Return the (x, y) coordinate for the center point of the cell that contains the specified text.  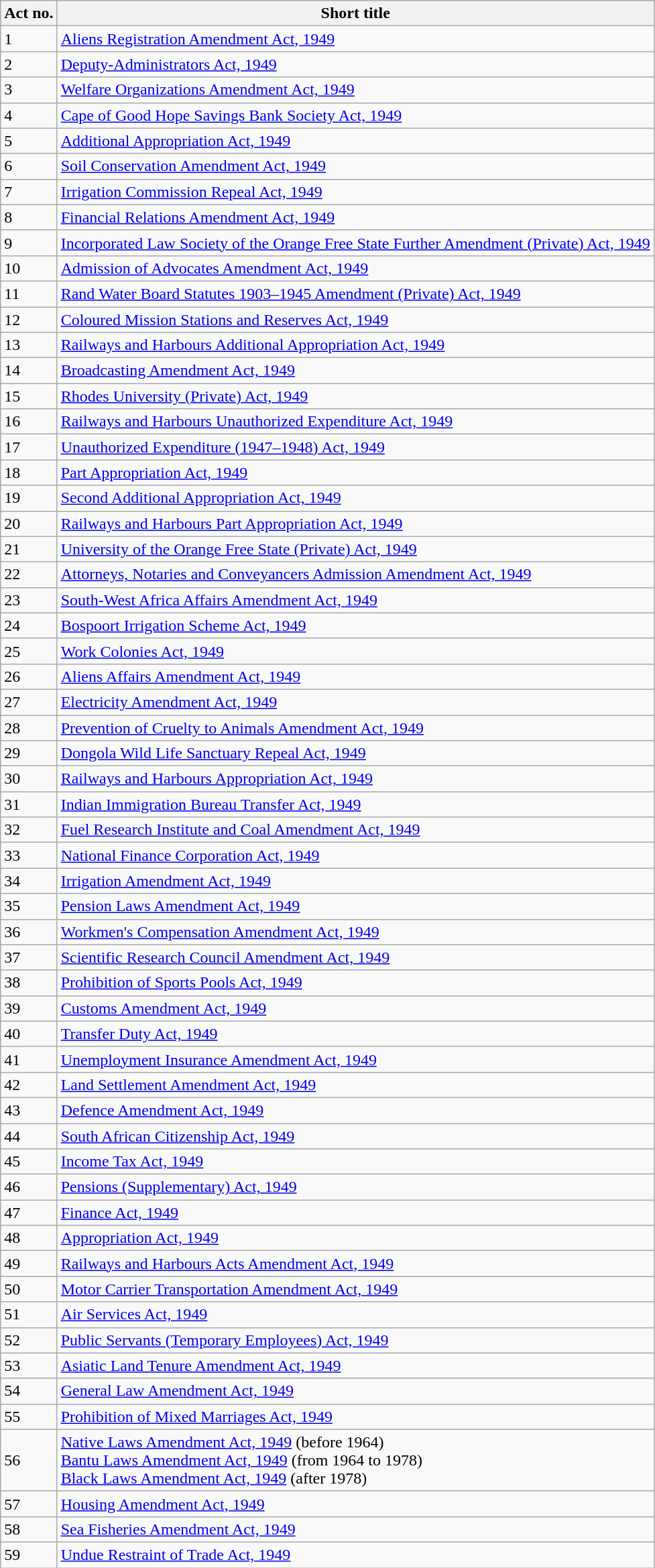
Admission of Advocates Amendment Act, 1949 (355, 268)
Sea Fisheries Amendment Act, 1949 (355, 1529)
12 (29, 320)
Prohibition of Sports Pools Act, 1949 (355, 983)
Workmen's Compensation Amendment Act, 1949 (355, 932)
53 (29, 1366)
Soil Conservation Amendment Act, 1949 (355, 166)
Rhodes University (Private) Act, 1949 (355, 396)
Cape of Good Hope Savings Bank Society Act, 1949 (355, 115)
Dongola Wild Life Sanctuary Repeal Act, 1949 (355, 753)
Part Appropriation Act, 1949 (355, 473)
49 (29, 1264)
13 (29, 345)
23 (29, 600)
Incorporated Law Society of the Orange Free State Further Amendment (Private) Act, 1949 (355, 243)
Aliens Affairs Amendment Act, 1949 (355, 676)
5 (29, 141)
Financial Relations Amendment Act, 1949 (355, 217)
45 (29, 1162)
Motor Carrier Transportation Amendment Act, 1949 (355, 1289)
Railways and Harbours Additional Appropriation Act, 1949 (355, 345)
3 (29, 90)
32 (29, 830)
40 (29, 1034)
Rand Water Board Statutes 1903–1945 Amendment (Private) Act, 1949 (355, 294)
Prohibition of Mixed Marriages Act, 1949 (355, 1416)
Unemployment Insurance Amendment Act, 1949 (355, 1059)
Income Tax Act, 1949 (355, 1162)
37 (29, 957)
28 (29, 727)
9 (29, 243)
39 (29, 1008)
46 (29, 1187)
35 (29, 906)
15 (29, 396)
Housing Amendment Act, 1949 (355, 1504)
Act no. (29, 13)
Pensions (Supplementary) Act, 1949 (355, 1187)
30 (29, 779)
14 (29, 371)
43 (29, 1110)
Short title (355, 13)
22 (29, 575)
Bospoort Irrigation Scheme Act, 1949 (355, 625)
University of the Orange Free State (Private) Act, 1949 (355, 549)
South African Citizenship Act, 1949 (355, 1136)
42 (29, 1085)
54 (29, 1391)
48 (29, 1238)
10 (29, 268)
56 (29, 1460)
Finance Act, 1949 (355, 1213)
Additional Appropriation Act, 1949 (355, 141)
8 (29, 217)
34 (29, 881)
20 (29, 524)
52 (29, 1340)
38 (29, 983)
Deputy-Administrators Act, 1949 (355, 64)
50 (29, 1289)
51 (29, 1315)
55 (29, 1416)
Prevention of Cruelty to Animals Amendment Act, 1949 (355, 727)
11 (29, 294)
Work Colonies Act, 1949 (355, 651)
29 (29, 753)
Irrigation Commission Repeal Act, 1949 (355, 192)
4 (29, 115)
Coloured Mission Stations and Reserves Act, 1949 (355, 320)
Scientific Research Council Amendment Act, 1949 (355, 957)
25 (29, 651)
18 (29, 473)
Welfare Organizations Amendment Act, 1949 (355, 90)
26 (29, 676)
24 (29, 625)
South-West Africa Affairs Amendment Act, 1949 (355, 600)
Railways and Harbours Unauthorized Expenditure Act, 1949 (355, 422)
Electricity Amendment Act, 1949 (355, 702)
7 (29, 192)
Undue Restraint of Trade Act, 1949 (355, 1555)
Broadcasting Amendment Act, 1949 (355, 371)
44 (29, 1136)
58 (29, 1529)
Aliens Registration Amendment Act, 1949 (355, 39)
21 (29, 549)
Customs Amendment Act, 1949 (355, 1008)
General Law Amendment Act, 1949 (355, 1391)
National Finance Corporation Act, 1949 (355, 855)
Irrigation Amendment Act, 1949 (355, 881)
Second Additional Appropriation Act, 1949 (355, 498)
Attorneys, Notaries and Conveyancers Admission Amendment Act, 1949 (355, 575)
Unauthorized Expenditure (1947–1948) Act, 1949 (355, 447)
59 (29, 1555)
19 (29, 498)
57 (29, 1504)
Railways and Harbours Acts Amendment Act, 1949 (355, 1264)
1 (29, 39)
Asiatic Land Tenure Amendment Act, 1949 (355, 1366)
Railways and Harbours Appropriation Act, 1949 (355, 779)
31 (29, 804)
27 (29, 702)
Appropriation Act, 1949 (355, 1238)
Railways and Harbours Part Appropriation Act, 1949 (355, 524)
Public Servants (Temporary Employees) Act, 1949 (355, 1340)
Fuel Research Institute and Coal Amendment Act, 1949 (355, 830)
16 (29, 422)
Indian Immigration Bureau Transfer Act, 1949 (355, 804)
36 (29, 932)
Air Services Act, 1949 (355, 1315)
Native Laws Amendment Act, 1949 (before 1964) Bantu Laws Amendment Act, 1949 (from 1964 to 1978) Black Laws Amendment Act, 1949 (after 1978) (355, 1460)
47 (29, 1213)
Transfer Duty Act, 1949 (355, 1034)
17 (29, 447)
41 (29, 1059)
Pension Laws Amendment Act, 1949 (355, 906)
Land Settlement Amendment Act, 1949 (355, 1085)
Defence Amendment Act, 1949 (355, 1110)
33 (29, 855)
2 (29, 64)
6 (29, 166)
